Pinpoint the cell where the given text exists, returning its [X, Y] midpoint coordinate. 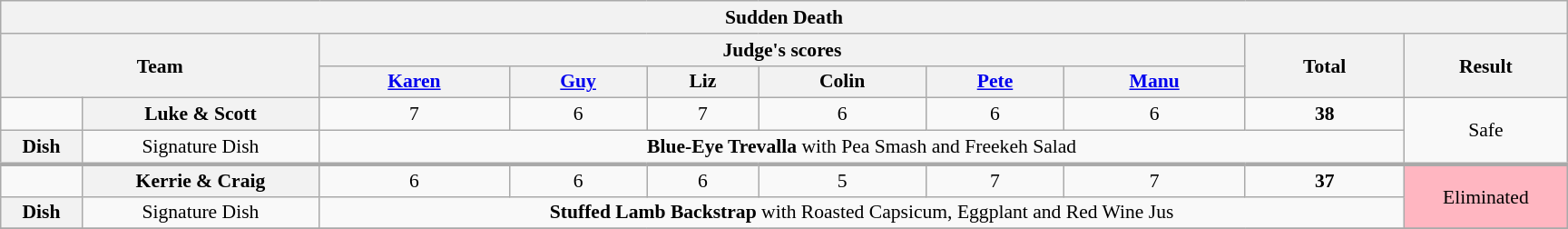
Manu [1154, 82]
Safe [1485, 131]
Total [1325, 65]
Team [160, 65]
Colin [842, 82]
5 [842, 181]
Liz [702, 82]
Luke & Scott [201, 114]
Guy [578, 82]
Blue-Eye Trevalla with Pea Smash and Freekeh Salad [862, 147]
Judge's scores [782, 50]
Kerrie & Craig [201, 181]
Result [1485, 65]
Stuffed Lamb Backstrap with Roasted Capsicum, Eggplant and Red Wine Jus [862, 213]
Pete [995, 82]
37 [1325, 181]
38 [1325, 114]
Karen [414, 82]
Eliminated [1485, 196]
Sudden Death [784, 17]
